Detect which cell encompasses the target text, then output its (X, Y) center coordinate. 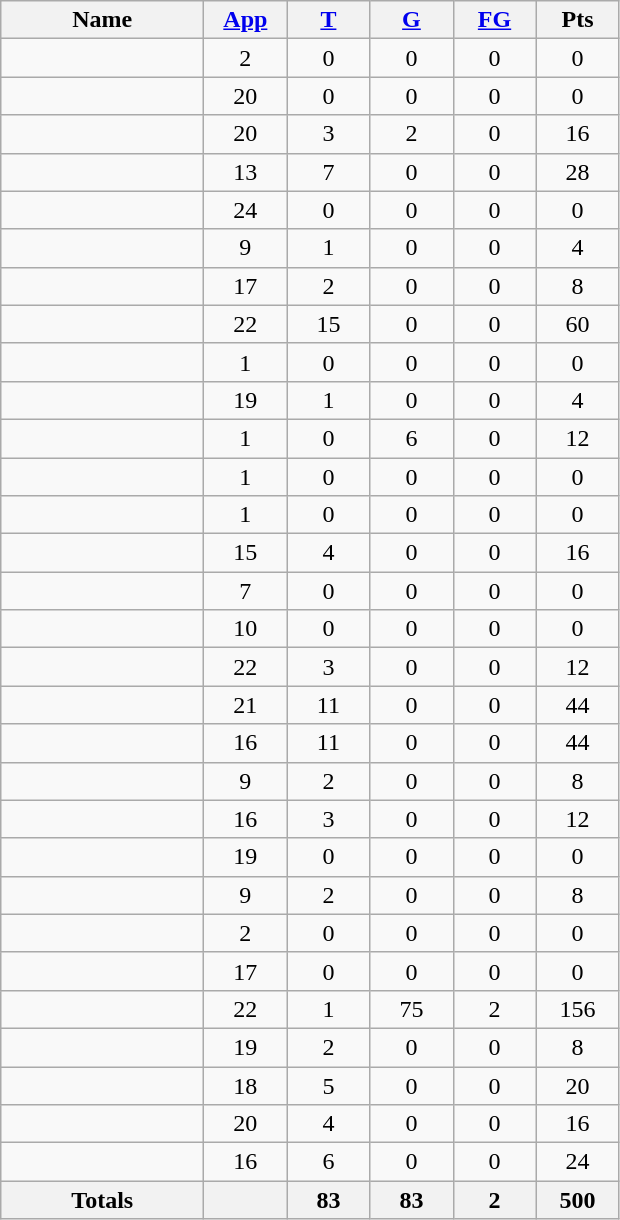
5 (328, 1085)
500 (578, 1200)
13 (246, 172)
18 (246, 1085)
10 (246, 629)
60 (578, 324)
Pts (578, 20)
21 (246, 705)
156 (578, 1009)
T (328, 20)
75 (412, 1009)
Totals (102, 1200)
G (412, 20)
App (246, 20)
FG (494, 20)
28 (578, 172)
Name (102, 20)
